Search for the cell housing the specified text and yield its [X, Y] center coordinate. 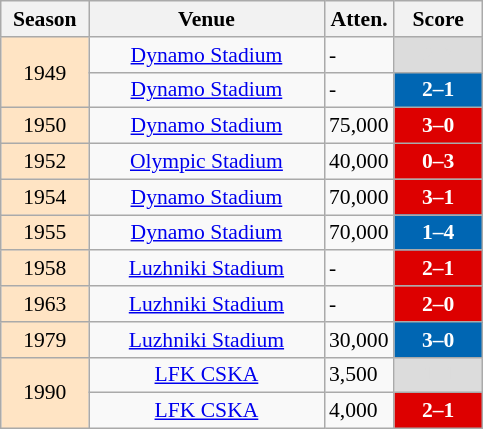
Score [438, 19]
3–1 [438, 197]
0–3 [438, 162]
1949 [45, 72]
1979 [45, 340]
1963 [45, 304]
2–0 [438, 304]
Atten. [359, 19]
1954 [45, 197]
1–1 [438, 375]
1955 [45, 233]
3,500 [359, 375]
Season [45, 19]
Olympic Stadium [206, 162]
30,000 [359, 340]
1958 [45, 269]
1952 [45, 162]
1990 [45, 392]
2–2 [438, 55]
Venue [206, 19]
1950 [45, 126]
4,000 [359, 411]
1–4 [438, 233]
40,000 [359, 162]
75,000 [359, 126]
